Provide the (X, Y) coordinate of the cell's center where the given text is located.  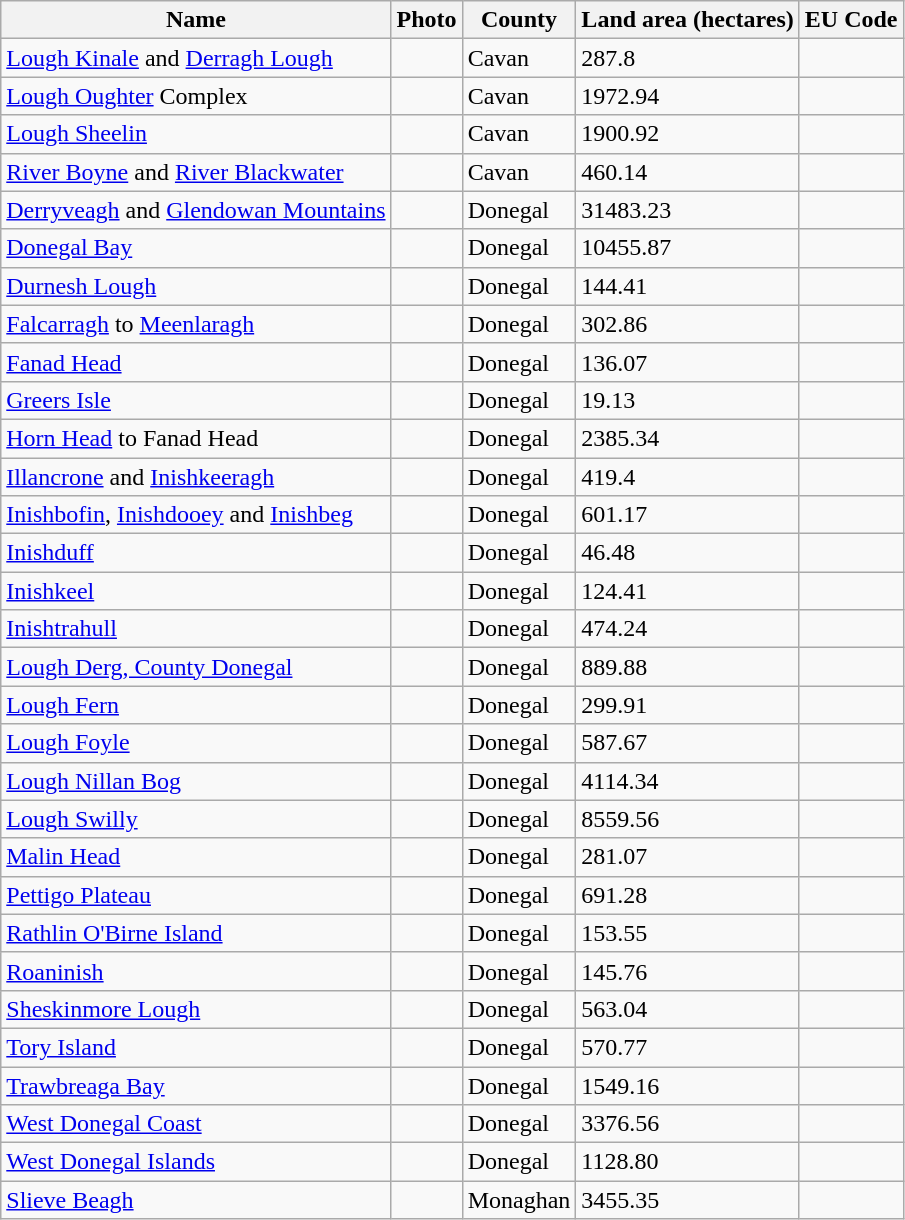
EU Code (851, 20)
Lough Oughter Complex (196, 96)
Land area (hectares) (688, 20)
Lough Nillan Bog (196, 781)
601.17 (688, 515)
4114.34 (688, 781)
West Donegal Coast (196, 1124)
31483.23 (688, 210)
460.14 (688, 172)
Inishduff (196, 553)
3455.35 (688, 1200)
281.07 (688, 857)
Tory Island (196, 1047)
46.48 (688, 553)
Falcarragh to Meenlaragh (196, 324)
Inishbofin, Inishdooey and Inishbeg (196, 515)
Lough Foyle (196, 743)
Slieve Beagh (196, 1200)
124.41 (688, 591)
889.88 (688, 667)
1900.92 (688, 134)
Name (196, 20)
10455.87 (688, 248)
563.04 (688, 1009)
587.67 (688, 743)
1128.80 (688, 1162)
144.41 (688, 286)
West Donegal Islands (196, 1162)
Monaghan (519, 1200)
19.13 (688, 400)
145.76 (688, 971)
Lough Kinale and Derragh Lough (196, 58)
287.8 (688, 58)
1549.16 (688, 1085)
Sheskinmore Lough (196, 1009)
Fanad Head (196, 362)
Roaninish (196, 971)
8559.56 (688, 819)
Photo (426, 20)
Pettigo Plateau (196, 895)
Horn Head to Fanad Head (196, 438)
River Boyne and River Blackwater (196, 172)
Durnesh Lough (196, 286)
153.55 (688, 933)
County (519, 20)
Inishkeel (196, 591)
Trawbreaga Bay (196, 1085)
Malin Head (196, 857)
Greers Isle (196, 400)
691.28 (688, 895)
299.91 (688, 705)
2385.34 (688, 438)
Inishtrahull (196, 629)
Derryveagh and Glendowan Mountains (196, 210)
419.4 (688, 477)
1972.94 (688, 96)
Lough Derg, County Donegal (196, 667)
302.86 (688, 324)
570.77 (688, 1047)
Lough Swilly (196, 819)
Illancrone and Inishkeeragh (196, 477)
136.07 (688, 362)
Lough Sheelin (196, 134)
Donegal Bay (196, 248)
3376.56 (688, 1124)
Lough Fern (196, 705)
Rathlin O'Birne Island (196, 933)
474.24 (688, 629)
